Scan for the cell matching the given text and deliver its (x, y) coordinate at center. 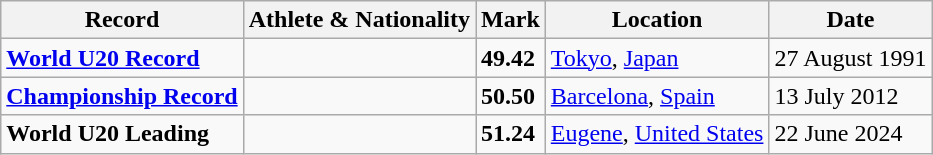
Championship Record (122, 96)
Barcelona, Spain (657, 96)
Location (657, 20)
World U20 Leading (122, 134)
22 June 2024 (850, 134)
49.42 (511, 58)
World U20 Record (122, 58)
50.50 (511, 96)
Record (122, 20)
13 July 2012 (850, 96)
Athlete & Nationality (359, 20)
51.24 (511, 134)
Mark (511, 20)
Tokyo, Japan (657, 58)
Eugene, United States (657, 134)
Date (850, 20)
27 August 1991 (850, 58)
